Detect which cell encompasses the target text, then output its [x, y] center coordinate. 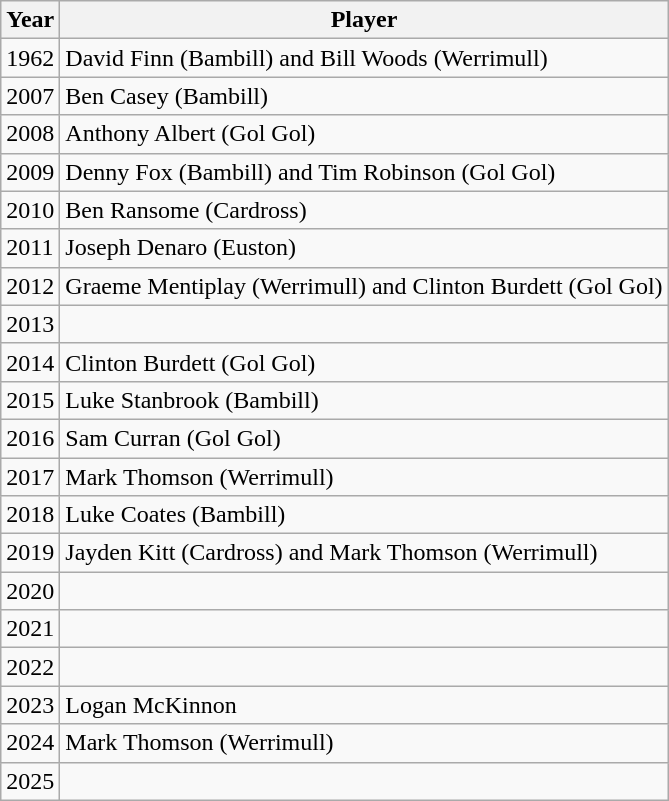
Sam Curran (Gol Gol) [364, 438]
David Finn (Bambill) and Bill Woods (Werrimull) [364, 58]
Year [30, 20]
2007 [30, 96]
2016 [30, 438]
Anthony Albert (Gol Gol) [364, 134]
2010 [30, 210]
2017 [30, 477]
Jayden Kitt (Cardross) and Mark Thomson (Werrimull) [364, 553]
2014 [30, 362]
2013 [30, 324]
Clinton Burdett (Gol Gol) [364, 362]
2012 [30, 286]
2025 [30, 781]
2021 [30, 629]
2022 [30, 667]
Player [364, 20]
Luke Stanbrook (Bambill) [364, 400]
2020 [30, 591]
2018 [30, 515]
Joseph Denaro (Euston) [364, 248]
1962 [30, 58]
Graeme Mentiplay (Werrimull) and Clinton Burdett (Gol Gol) [364, 286]
2023 [30, 705]
2011 [30, 248]
2024 [30, 743]
2009 [30, 172]
Ben Casey (Bambill) [364, 96]
2008 [30, 134]
Ben Ransome (Cardross) [364, 210]
Denny Fox (Bambill) and Tim Robinson (Gol Gol) [364, 172]
Luke Coates (Bambill) [364, 515]
2019 [30, 553]
Logan McKinnon [364, 705]
2015 [30, 400]
